Pinpoint the cell where the given text exists, returning its [x, y] midpoint coordinate. 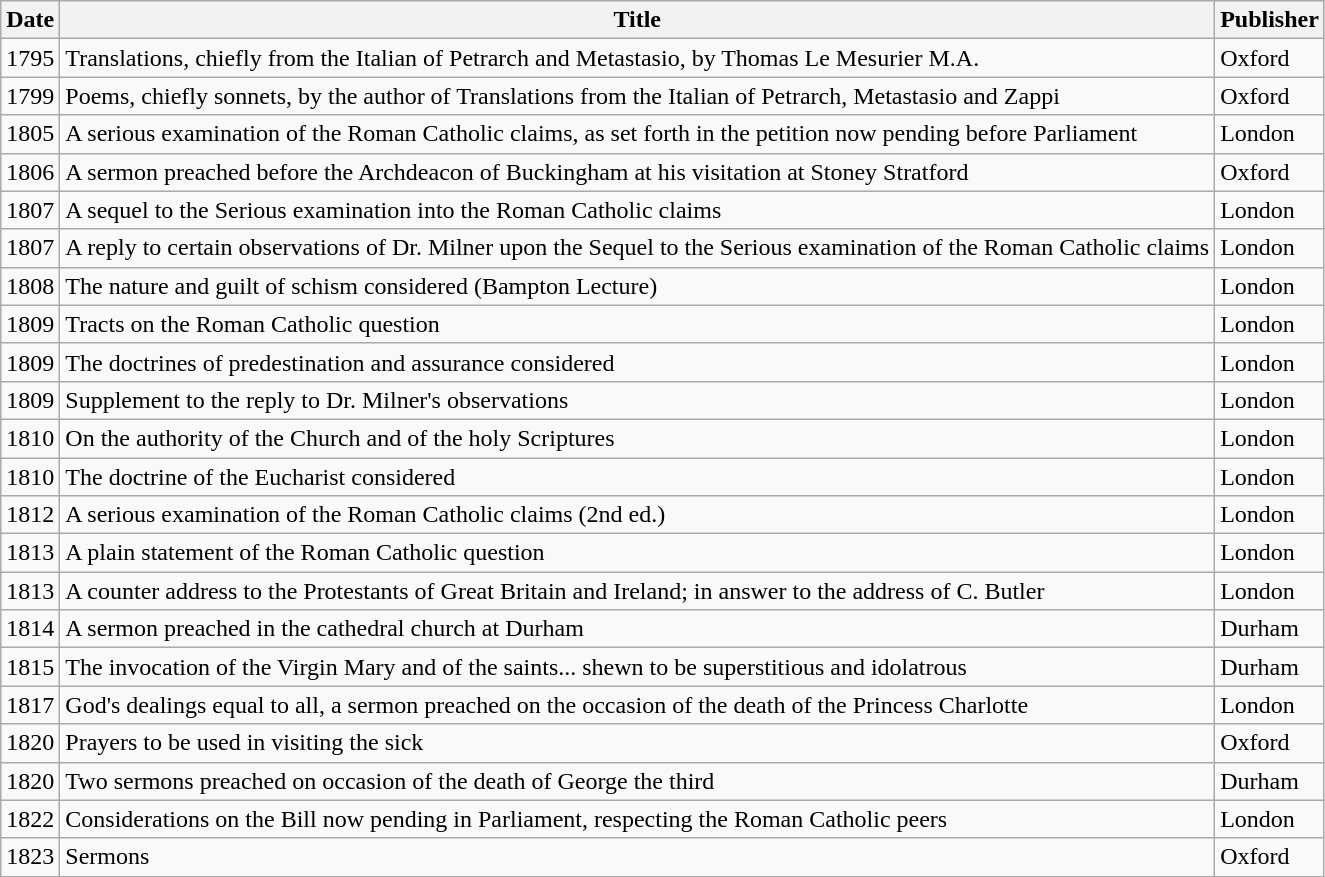
Prayers to be used in visiting the sick [638, 743]
1823 [30, 857]
1817 [30, 705]
Considerations on the Bill now pending in Parliament, respecting the Roman Catholic peers [638, 819]
A reply to certain observations of Dr. Milner upon the Sequel to the Serious examination of the Roman Catholic claims [638, 248]
A sequel to the Serious examination into the Roman Catholic claims [638, 210]
On the authority of the Church and of the holy Scriptures [638, 438]
Two sermons preached on occasion of the death of George the third [638, 781]
A sermon preached in the cathedral church at Durham [638, 629]
A plain statement of the Roman Catholic question [638, 553]
The nature and guilt of schism considered (Bampton Lecture) [638, 286]
A serious examination of the Roman Catholic claims, as set forth in the petition now pending before Parliament [638, 134]
Translations, chiefly from the Italian of Petrarch and Metastasio, by Thomas Le Mesurier M.A. [638, 58]
1812 [30, 515]
The doctrines of predestination and assurance considered [638, 362]
1795 [30, 58]
A counter address to the Protestants of Great Britain and Ireland; in answer to the address of C. Butler [638, 591]
Title [638, 20]
The invocation of the Virgin Mary and of the saints... shewn to be superstitious and idolatrous [638, 667]
1806 [30, 172]
1808 [30, 286]
Date [30, 20]
A sermon preached before the Archdeacon of Buckingham at his visitation at Stoney Stratford [638, 172]
The doctrine of the Eucharist considered [638, 477]
1805 [30, 134]
Poems, chiefly sonnets, by the author of Translations from the Italian of Petrarch, Metastasio and Zappi [638, 96]
Publisher [1270, 20]
1814 [30, 629]
A serious examination of the Roman Catholic claims (2nd ed.) [638, 515]
Tracts on the Roman Catholic question [638, 324]
Sermons [638, 857]
Supplement to the reply to Dr. Milner's observations [638, 400]
God's dealings equal to all, a sermon preached on the occasion of the death of the Princess Charlotte [638, 705]
1815 [30, 667]
1822 [30, 819]
1799 [30, 96]
